Output the (X, Y) coordinate of the center of the cell containing the given text.  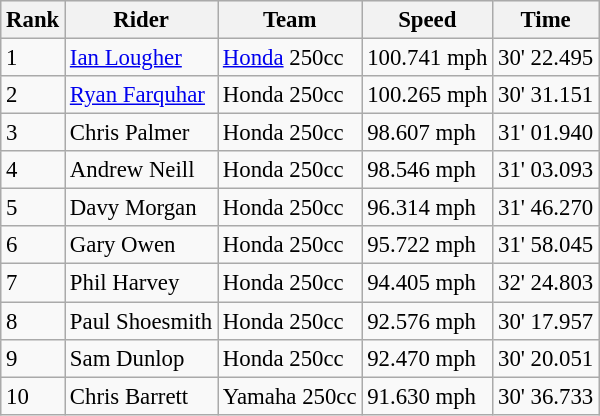
Time (546, 20)
5 (33, 208)
Sam Dunlop (142, 358)
1 (33, 58)
30' 22.495 (546, 58)
Ryan Farquhar (142, 95)
Yamaha 250cc (290, 396)
2 (33, 95)
94.405 mph (428, 283)
30' 20.051 (546, 358)
92.576 mph (428, 321)
3 (33, 133)
Chris Palmer (142, 133)
100.741 mph (428, 58)
4 (33, 170)
31' 01.940 (546, 133)
Rider (142, 20)
30' 17.957 (546, 321)
96.314 mph (428, 208)
Andrew Neill (142, 170)
Paul Shoesmith (142, 321)
Rank (33, 20)
Chris Barrett (142, 396)
92.470 mph (428, 358)
95.722 mph (428, 245)
Davy Morgan (142, 208)
31' 03.093 (546, 170)
Phil Harvey (142, 283)
Team (290, 20)
31' 58.045 (546, 245)
98.607 mph (428, 133)
31' 46.270 (546, 208)
98.546 mph (428, 170)
9 (33, 358)
6 (33, 245)
Ian Lougher (142, 58)
100.265 mph (428, 95)
8 (33, 321)
30' 31.151 (546, 95)
30' 36.733 (546, 396)
91.630 mph (428, 396)
Speed (428, 20)
7 (33, 283)
10 (33, 396)
Gary Owen (142, 245)
32' 24.803 (546, 283)
